Find where the given text appears and provide that cell's center as [X, Y] coordinate. 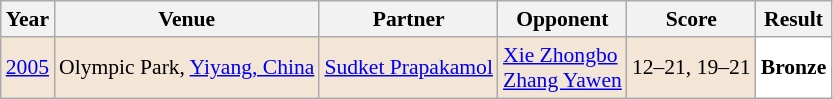
Venue [186, 19]
Year [28, 19]
Score [692, 19]
Sudket Prapakamol [408, 68]
Xie Zhongbo Zhang Yawen [562, 68]
12–21, 19–21 [692, 68]
Result [794, 19]
Olympic Park, Yiyang, China [186, 68]
Opponent [562, 19]
2005 [28, 68]
Partner [408, 19]
Bronze [794, 68]
